Provide the (x, y) coordinate of the cell's center where the given text is located.  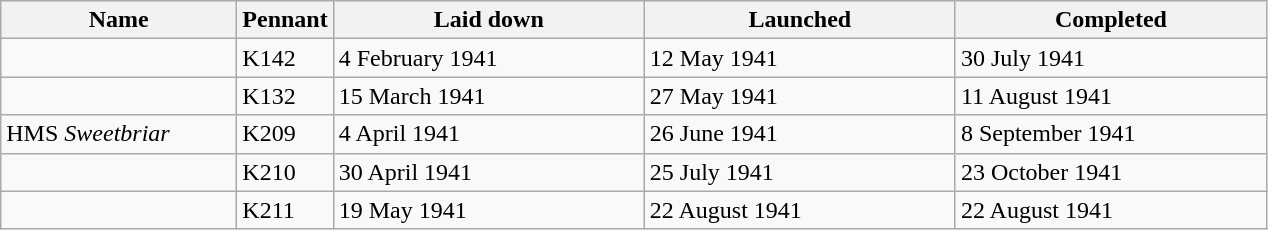
25 July 1941 (800, 172)
30 April 1941 (488, 172)
4 February 1941 (488, 58)
4 April 1941 (488, 134)
23 October 1941 (1110, 172)
K132 (285, 96)
27 May 1941 (800, 96)
26 June 1941 (800, 134)
30 July 1941 (1110, 58)
K142 (285, 58)
K210 (285, 172)
K211 (285, 210)
15 March 1941 (488, 96)
HMS Sweetbriar (119, 134)
8 September 1941 (1110, 134)
11 August 1941 (1110, 96)
19 May 1941 (488, 210)
K209 (285, 134)
Launched (800, 20)
Laid down (488, 20)
Name (119, 20)
Completed (1110, 20)
12 May 1941 (800, 58)
Pennant (285, 20)
